Return the (x, y) coordinate for the center point of the cell that contains the specified text.  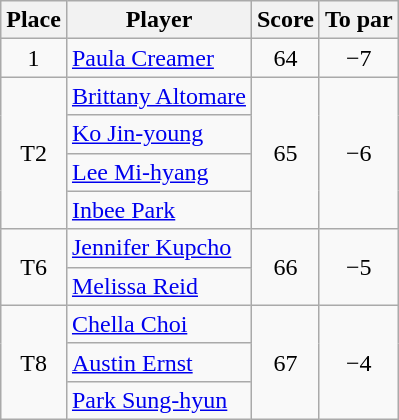
66 (285, 267)
To par (358, 20)
67 (285, 362)
1 (34, 58)
Melissa Reid (158, 286)
Chella Choi (158, 324)
−4 (358, 362)
−6 (358, 153)
64 (285, 58)
Place (34, 20)
Lee Mi-hyang (158, 172)
T8 (34, 362)
Austin Ernst (158, 362)
Brittany Altomare (158, 96)
Park Sung-hyun (158, 400)
T6 (34, 267)
Score (285, 20)
65 (285, 153)
Inbee Park (158, 210)
Jennifer Kupcho (158, 248)
−5 (358, 267)
Ko Jin-young (158, 134)
−7 (358, 58)
Paula Creamer (158, 58)
Player (158, 20)
T2 (34, 153)
